Extract the [x, y] coordinate from the center of the cell holding the provided text.  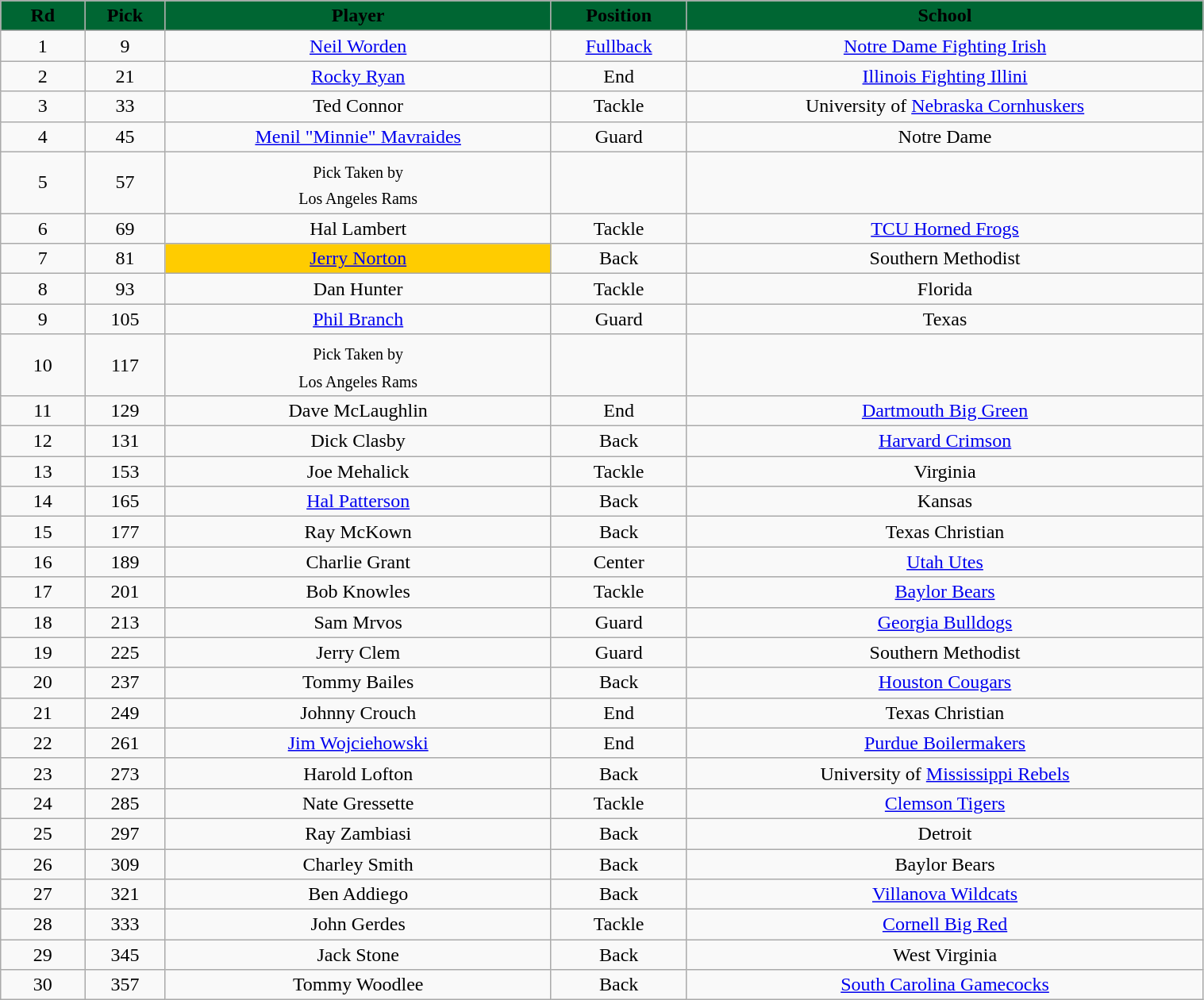
333 [125, 925]
Menil "Minnie" Mavraides [358, 137]
Jim Wojciehowski [358, 743]
John Gerdes [358, 925]
45 [125, 137]
18 [43, 622]
School [944, 16]
Houston Cougars [944, 683]
Charlie Grant [358, 562]
University of Nebraska Cornhuskers [944, 106]
8 [43, 289]
Clemson Tigers [944, 803]
1 [43, 46]
23 [43, 773]
Tommy Bailes [358, 683]
93 [125, 289]
17 [43, 592]
201 [125, 592]
249 [125, 713]
261 [125, 743]
4 [43, 137]
West Virginia [944, 955]
3 [43, 106]
Dartmouth Big Green [944, 411]
Florida [944, 289]
Johnny Crouch [358, 713]
Dave McLaughlin [358, 411]
213 [125, 622]
177 [125, 532]
Tommy Woodlee [358, 985]
Purdue Boilermakers [944, 743]
Jack Stone [358, 955]
Cornell Big Red [944, 925]
285 [125, 803]
33 [125, 106]
Hal Lambert [358, 229]
Pick [125, 16]
5 [43, 183]
14 [43, 502]
129 [125, 411]
Jerry Clem [358, 652]
237 [125, 683]
69 [125, 229]
7 [43, 259]
Ray McKown [358, 532]
Jerry Norton [358, 259]
Detroit [944, 833]
Nate Gressette [358, 803]
University of Mississippi Rebels [944, 773]
15 [43, 532]
27 [43, 894]
Bob Knowles [358, 592]
28 [43, 925]
105 [125, 319]
Dick Clasby [358, 441]
16 [43, 562]
357 [125, 985]
Georgia Bulldogs [944, 622]
TCU Horned Frogs [944, 229]
Texas [944, 319]
Dan Hunter [358, 289]
165 [125, 502]
South Carolina Gamecocks [944, 985]
273 [125, 773]
Ben Addiego [358, 894]
131 [125, 441]
Joe Mehalick [358, 471]
26 [43, 864]
24 [43, 803]
Rocky Ryan [358, 76]
Ray Zambiasi [358, 833]
Villanova Wildcats [944, 894]
297 [125, 833]
29 [43, 955]
Notre Dame [944, 137]
225 [125, 652]
Neil Worden [358, 46]
57 [125, 183]
Player [358, 16]
6 [43, 229]
Utah Utes [944, 562]
2 [43, 76]
12 [43, 441]
117 [125, 365]
Harold Lofton [358, 773]
10 [43, 365]
Illinois Fighting Illini [944, 76]
Sam Mrvos [358, 622]
309 [125, 864]
Hal Patterson [358, 502]
Harvard Crimson [944, 441]
22 [43, 743]
Notre Dame Fighting Irish [944, 46]
321 [125, 894]
13 [43, 471]
153 [125, 471]
Charley Smith [358, 864]
20 [43, 683]
Position [619, 16]
Kansas [944, 502]
189 [125, 562]
Phil Branch [358, 319]
30 [43, 985]
Center [619, 562]
81 [125, 259]
19 [43, 652]
Virginia [944, 471]
11 [43, 411]
Rd [43, 16]
Fullback [619, 46]
25 [43, 833]
Ted Connor [358, 106]
345 [125, 955]
